Find where the given text appears and provide that cell's center as [x, y] coordinate. 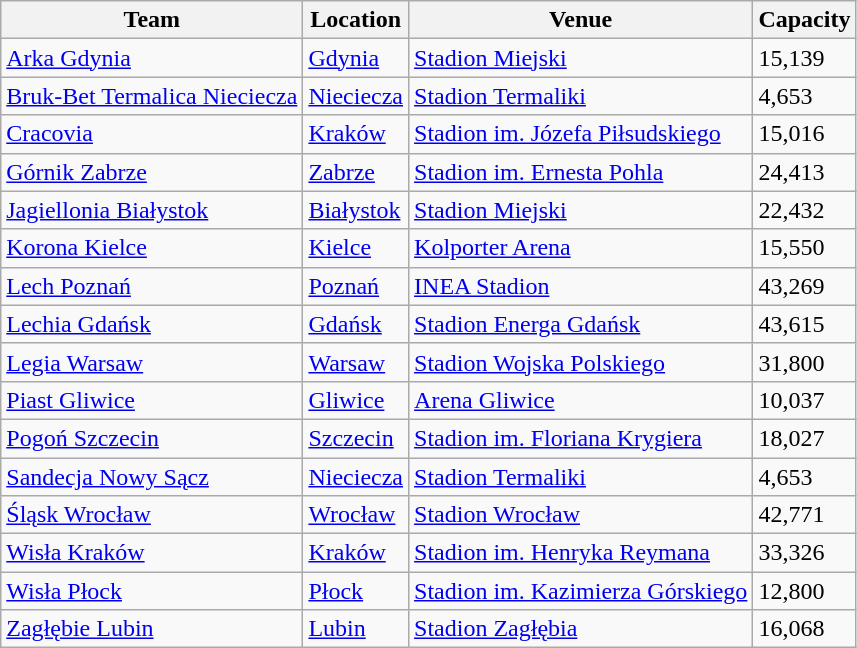
Gdynia [356, 58]
15,550 [804, 248]
INEA Stadion [581, 286]
Stadion Energa Gdańsk [581, 324]
Stadion Zagłębia [581, 629]
Capacity [804, 20]
10,037 [804, 400]
16,068 [804, 629]
Stadion im. Kazimierza Górskiego [581, 591]
Poznań [356, 286]
Stadion im. Józefa Piłsudskiego [581, 134]
22,432 [804, 210]
43,269 [804, 286]
Kolporter Arena [581, 248]
Arena Gliwice [581, 400]
Stadion im. Henryka Reymana [581, 553]
Stadion Wrocław [581, 515]
Arka Gdynia [152, 58]
Szczecin [356, 438]
43,615 [804, 324]
Śląsk Wrocław [152, 515]
24,413 [804, 172]
15,139 [804, 58]
18,027 [804, 438]
Lechia Gdańsk [152, 324]
Wisła Płock [152, 591]
Warsaw [356, 362]
Białystok [356, 210]
12,800 [804, 591]
Team [152, 20]
Zagłębie Lubin [152, 629]
Cracovia [152, 134]
42,771 [804, 515]
15,016 [804, 134]
31,800 [804, 362]
Górnik Zabrze [152, 172]
Stadion im. Floriana Krygiera [581, 438]
Location [356, 20]
Jagiellonia Białystok [152, 210]
Stadion Wojska Polskiego [581, 362]
Wrocław [356, 515]
Legia Warsaw [152, 362]
Gliwice [356, 400]
Venue [581, 20]
Sandecja Nowy Sącz [152, 477]
Pogoń Szczecin [152, 438]
Płock [356, 591]
Wisła Kraków [152, 553]
Lech Poznań [152, 286]
Korona Kielce [152, 248]
Gdańsk [356, 324]
33,326 [804, 553]
Stadion im. Ernesta Pohla [581, 172]
Lubin [356, 629]
Bruk-Bet Termalica Nieciecza [152, 96]
Zabrze [356, 172]
Piast Gliwice [152, 400]
Kielce [356, 248]
